Pinpoint the cell where the given text exists, returning its (x, y) midpoint coordinate. 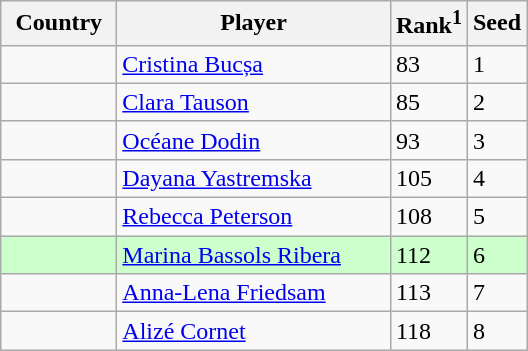
Rebecca Peterson (254, 217)
112 (428, 255)
108 (428, 217)
Seed (496, 24)
Marina Bassols Ribera (254, 255)
Dayana Yastremska (254, 178)
Country (59, 24)
83 (428, 64)
93 (428, 140)
Clara Tauson (254, 102)
Océane Dodin (254, 140)
5 (496, 217)
4 (496, 178)
Cristina Bucșa (254, 64)
1 (496, 64)
105 (428, 178)
2 (496, 102)
Player (254, 24)
3 (496, 140)
85 (428, 102)
118 (428, 331)
Anna-Lena Friedsam (254, 293)
6 (496, 255)
8 (496, 331)
Alizé Cornet (254, 331)
7 (496, 293)
Rank1 (428, 24)
113 (428, 293)
